Return the [x, y] coordinate for the center point of the cell that contains the specified text.  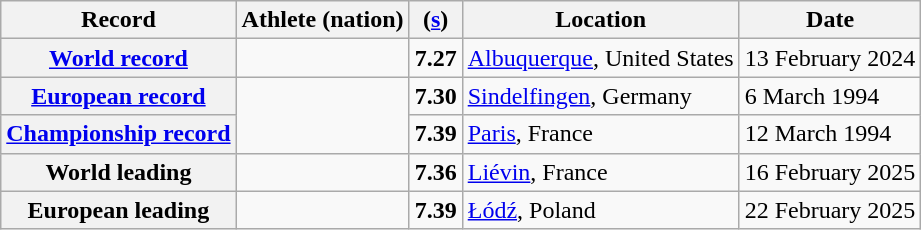
Łódź, Poland [600, 210]
World record [118, 58]
Record [118, 20]
European record [118, 96]
Location [600, 20]
Liévin, France [600, 172]
6 March 1994 [830, 96]
12 March 1994 [830, 134]
World leading [118, 172]
European leading [118, 210]
22 February 2025 [830, 210]
Albuquerque, United States [600, 58]
Date [830, 20]
7.27 [436, 58]
16 February 2025 [830, 172]
(s) [436, 20]
7.36 [436, 172]
13 February 2024 [830, 58]
Championship record [118, 134]
Sindelfingen, Germany [600, 96]
Paris, France [600, 134]
7.30 [436, 96]
Athlete (nation) [322, 20]
